Search for the cell housing the specified text and yield its (x, y) center coordinate. 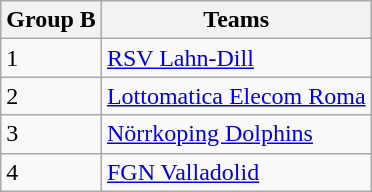
4 (52, 172)
2 (52, 96)
FGN Valladolid (236, 172)
Group B (52, 20)
Nörrkoping Dolphins (236, 134)
1 (52, 58)
Lottomatica Elecom Roma (236, 96)
Teams (236, 20)
RSV Lahn-Dill (236, 58)
3 (52, 134)
